Capture the cell that displays the provided text and extract its (x, y) central coordinate. 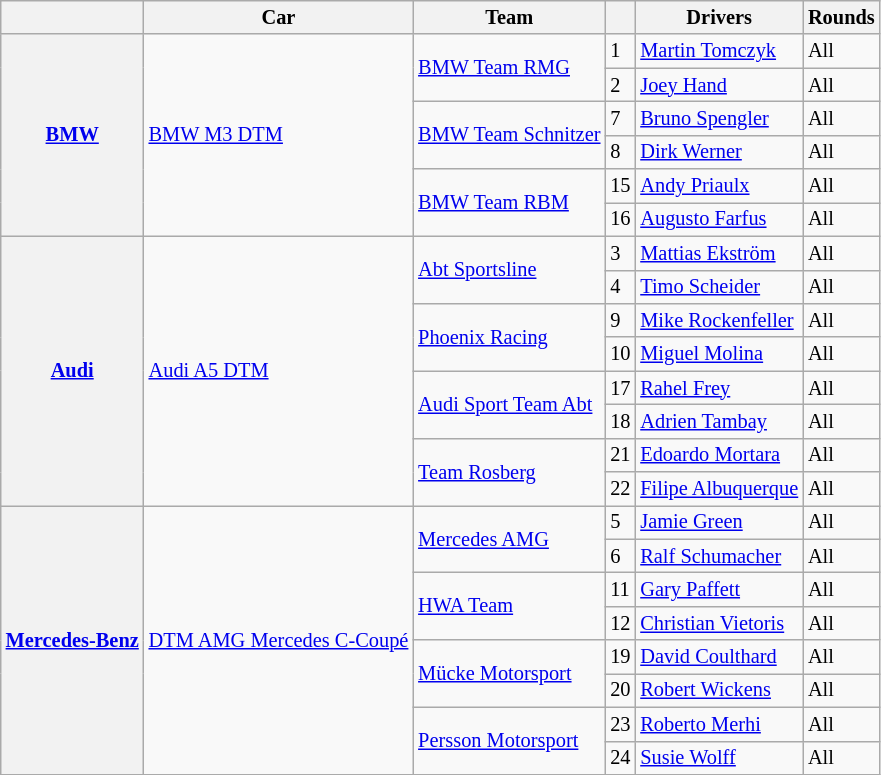
22 (620, 489)
Christian Vietoris (719, 623)
BMW (72, 135)
3 (620, 253)
1 (620, 51)
Martin Tomczyk (719, 51)
Edoardo Mortara (719, 455)
Abt Sportsline (509, 270)
Rounds (842, 17)
20 (620, 690)
Team Rosberg (509, 472)
Audi (72, 370)
BMW Team RMG (509, 68)
Dirk Werner (719, 152)
Joey Hand (719, 85)
9 (620, 320)
Timo Scheider (719, 287)
6 (620, 556)
15 (620, 186)
Mattias Ekström (719, 253)
7 (620, 118)
5 (620, 522)
16 (620, 219)
BMW Team RBM (509, 202)
12 (620, 623)
Adrien Tambay (719, 421)
Gary Paffett (719, 589)
Mercedes AMG (509, 538)
Audi Sport Team Abt (509, 404)
Audi A5 DTM (279, 370)
BMW M3 DTM (279, 135)
Drivers (719, 17)
DTM AMG Mercedes C-Coupé (279, 640)
Rahel Frey (719, 388)
Mike Rockenfeller (719, 320)
23 (620, 724)
Phoenix Racing (509, 336)
8 (620, 152)
Car (279, 17)
19 (620, 657)
4 (620, 287)
Mercedes-Benz (72, 640)
10 (620, 354)
18 (620, 421)
24 (620, 758)
21 (620, 455)
Bruno Spengler (719, 118)
Roberto Merhi (719, 724)
Augusto Farfus (719, 219)
17 (620, 388)
11 (620, 589)
Miguel Molina (719, 354)
Filipe Albuquerque (719, 489)
BMW Team Schnitzer (509, 134)
Robert Wickens (719, 690)
Persson Motorsport (509, 740)
Jamie Green (719, 522)
David Coulthard (719, 657)
2 (620, 85)
Mücke Motorsport (509, 674)
Andy Priaulx (719, 186)
Ralf Schumacher (719, 556)
Susie Wolff (719, 758)
Team (509, 17)
HWA Team (509, 606)
